Capture the cell that displays the provided text and extract its (X, Y) central coordinate. 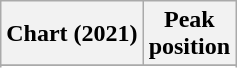
Peakposition (189, 34)
Chart (2021) (72, 34)
